Locate the cell with the specified text and output its (x, y) center coordinate. 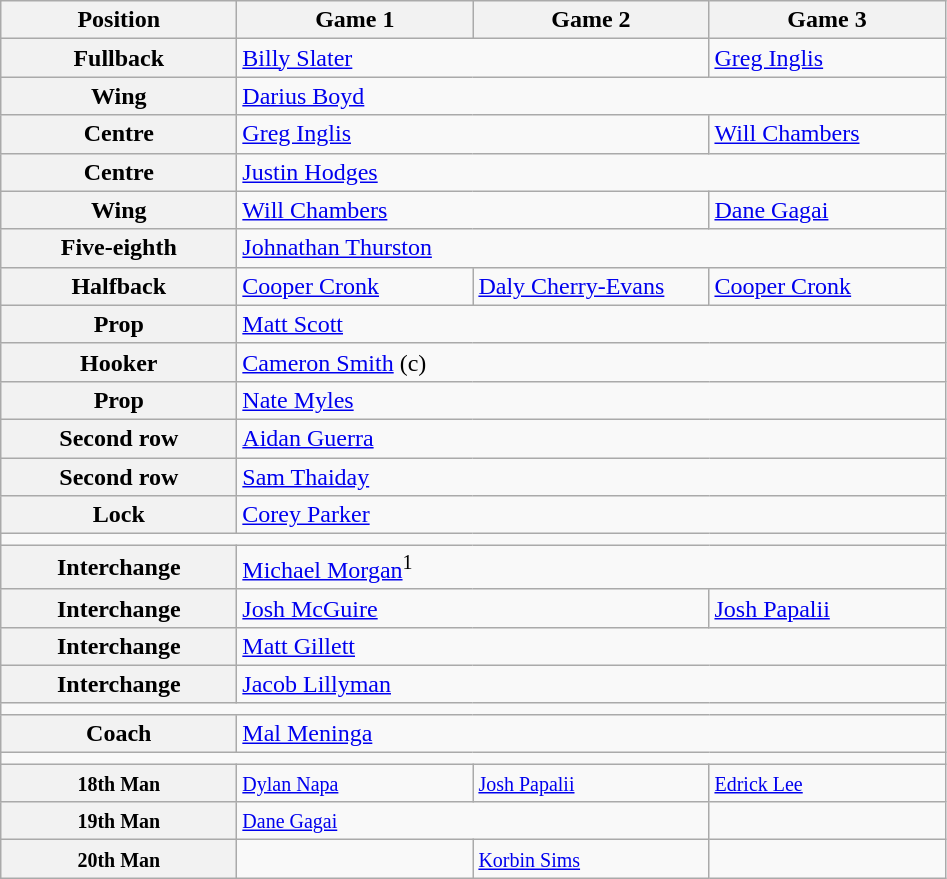
Johnathan Thurston (591, 248)
Position (119, 20)
Edrick Lee (827, 783)
18th Man (119, 783)
Matt Gillett (591, 646)
Korbin Sims (591, 859)
Mal Meninga (591, 733)
Dylan Napa (355, 783)
Lock (119, 515)
Game 2 (591, 20)
Sam Thaiday (591, 477)
Game 1 (355, 20)
Fullback (119, 58)
Daly Cherry-Evans (591, 286)
Cameron Smith (c) (591, 362)
Matt Scott (591, 324)
Game 3 (827, 20)
Michael Morgan1 (591, 568)
Halfback (119, 286)
Hooker (119, 362)
Corey Parker (591, 515)
Coach (119, 733)
Billy Slater (473, 58)
Darius Boyd (591, 96)
Five-eighth (119, 248)
Josh McGuire (473, 608)
20th Man (119, 859)
Justin Hodges (591, 172)
Nate Myles (591, 400)
Jacob Lillyman (591, 684)
Aidan Guerra (591, 438)
19th Man (119, 821)
